For the text-containing cell, return its midpoint in [X, Y] coordinate format. 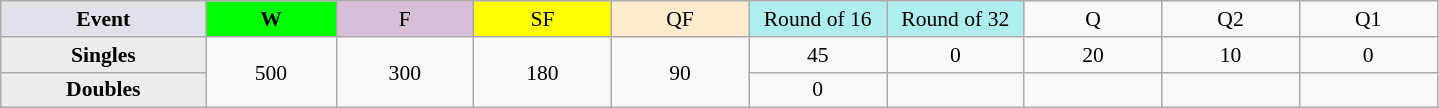
500 [271, 72]
Q1 [1368, 19]
QF [680, 19]
W [271, 19]
Event [104, 19]
300 [405, 72]
F [405, 19]
20 [1093, 55]
Q2 [1231, 19]
45 [818, 55]
Round of 32 [955, 19]
Round of 16 [818, 19]
SF [543, 19]
Doubles [104, 90]
10 [1231, 55]
Singles [104, 55]
Q [1093, 19]
180 [543, 72]
90 [680, 72]
